Locate the cell with the specified text and output its (x, y) center coordinate. 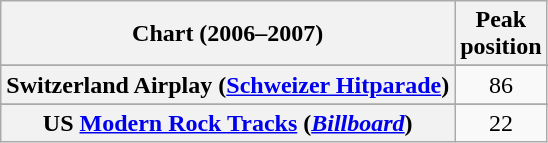
22 (501, 123)
Switzerland Airplay (Schweizer Hitparade) (228, 85)
Peakposition (501, 34)
Chart (2006–2007) (228, 34)
86 (501, 85)
US Modern Rock Tracks (Billboard) (228, 123)
